Extract the (x, y) coordinate from the center of the cell holding the provided text.  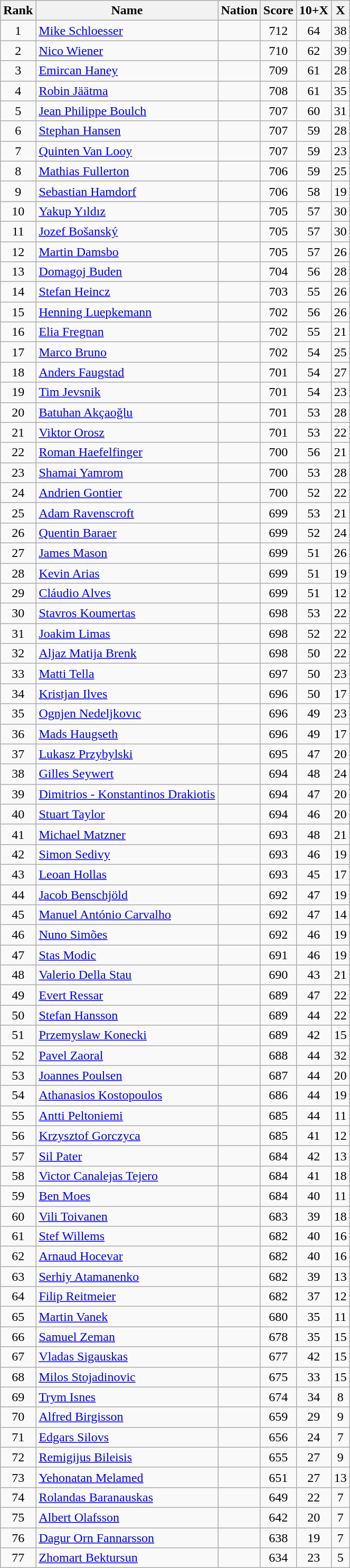
Stefan Hansson (127, 1015)
Yehonatan Melamed (127, 1477)
Przemyslaw Konecki (127, 1035)
70 (18, 1417)
Mike Schloesser (127, 31)
Rank (18, 11)
651 (278, 1477)
Nuno Simões (127, 935)
Kristjan Ilves (127, 694)
Andrien Gontier (127, 493)
X (340, 11)
Evert Ressar (127, 995)
683 (278, 1216)
76 (18, 1538)
Domagoj Buden (127, 272)
677 (278, 1357)
75 (18, 1517)
Mathias Fullerton (127, 171)
Rolandas Baranauskas (127, 1497)
10+X (314, 11)
Viktor Orosz (127, 432)
Simon Sedivy (127, 854)
655 (278, 1457)
697 (278, 674)
687 (278, 1075)
Shamai Yamrom (127, 473)
Michael Matzner (127, 834)
680 (278, 1317)
Krzysztof Gorczyca (127, 1136)
Cláudio Alves (127, 593)
73 (18, 1477)
4 (18, 91)
6 (18, 131)
72 (18, 1457)
Trym Isnes (127, 1397)
James Mason (127, 553)
Martin Damsbo (127, 252)
66 (18, 1337)
Alfred Birgisson (127, 1417)
Roman Haefelfinger (127, 452)
659 (278, 1417)
Batuhan Akçaoğlu (127, 412)
704 (278, 272)
71 (18, 1437)
Anders Faugstad (127, 372)
Pavel Zaoral (127, 1055)
69 (18, 1397)
Remigijus Bileisis (127, 1457)
690 (278, 975)
638 (278, 1538)
74 (18, 1497)
Manuel António Carvalho (127, 915)
Robin Jäätma (127, 91)
Stef Willems (127, 1236)
Leoan Hollas (127, 874)
2 (18, 51)
Athanasios Kostopoulos (127, 1095)
63 (18, 1277)
Joannes Poulsen (127, 1075)
Vili Toivanen (127, 1216)
710 (278, 51)
Zhomart Bektursun (127, 1558)
65 (18, 1317)
Sebastian Hamdorf (127, 191)
Serhiy Atamanenko (127, 1277)
674 (278, 1397)
Filip Reitmeier (127, 1297)
Nation (239, 11)
Dimitrios - Konstantinos Drakiotis (127, 794)
Nico Wiener (127, 51)
Jean Philippe Boulch (127, 111)
634 (278, 1558)
Score (278, 11)
36 (18, 734)
77 (18, 1558)
695 (278, 754)
Yakup Yıldız (127, 211)
1 (18, 31)
Tim Jevsnik (127, 392)
703 (278, 292)
67 (18, 1357)
678 (278, 1337)
Elia Fregnan (127, 332)
Henning Luepkemann (127, 312)
Name (127, 11)
686 (278, 1095)
Jozef Bošanský (127, 231)
Stas Modic (127, 955)
Quentin Baraer (127, 533)
Emircan Haney (127, 71)
10 (18, 211)
Joakim Limas (127, 634)
688 (278, 1055)
Jacob Benschjöld (127, 895)
Valerio Della Stau (127, 975)
691 (278, 955)
Marco Bruno (127, 352)
Stavros Koumertas (127, 613)
Samuel Zeman (127, 1337)
656 (278, 1437)
68 (18, 1377)
Lukasz Przybylski (127, 754)
Mads Haugseth (127, 734)
Milos Stojadinovic (127, 1377)
709 (278, 71)
712 (278, 31)
Aljaz Matija Brenk (127, 654)
Kevin Arias (127, 573)
Edgars Silovs (127, 1437)
Victor Canalejas Tejero (127, 1176)
3 (18, 71)
Sil Pater (127, 1156)
Vladas Sigauskas (127, 1357)
Martin Vanek (127, 1317)
Gilles Seywert (127, 774)
Arnaud Hocevar (127, 1257)
642 (278, 1517)
675 (278, 1377)
Stefan Heincz (127, 292)
Albert Olafsson (127, 1517)
Ognjen Nedeljkovıc (127, 714)
Stephan Hansen (127, 131)
Stuart Taylor (127, 814)
Adam Ravenscroft (127, 513)
Quinten Van Looy (127, 151)
708 (278, 91)
Antti Peltoniemi (127, 1116)
Matti Tella (127, 674)
Dagur Orn Fannarsson (127, 1538)
649 (278, 1497)
Ben Moes (127, 1196)
